Detect which cell encompasses the target text, then output its (X, Y) center coordinate. 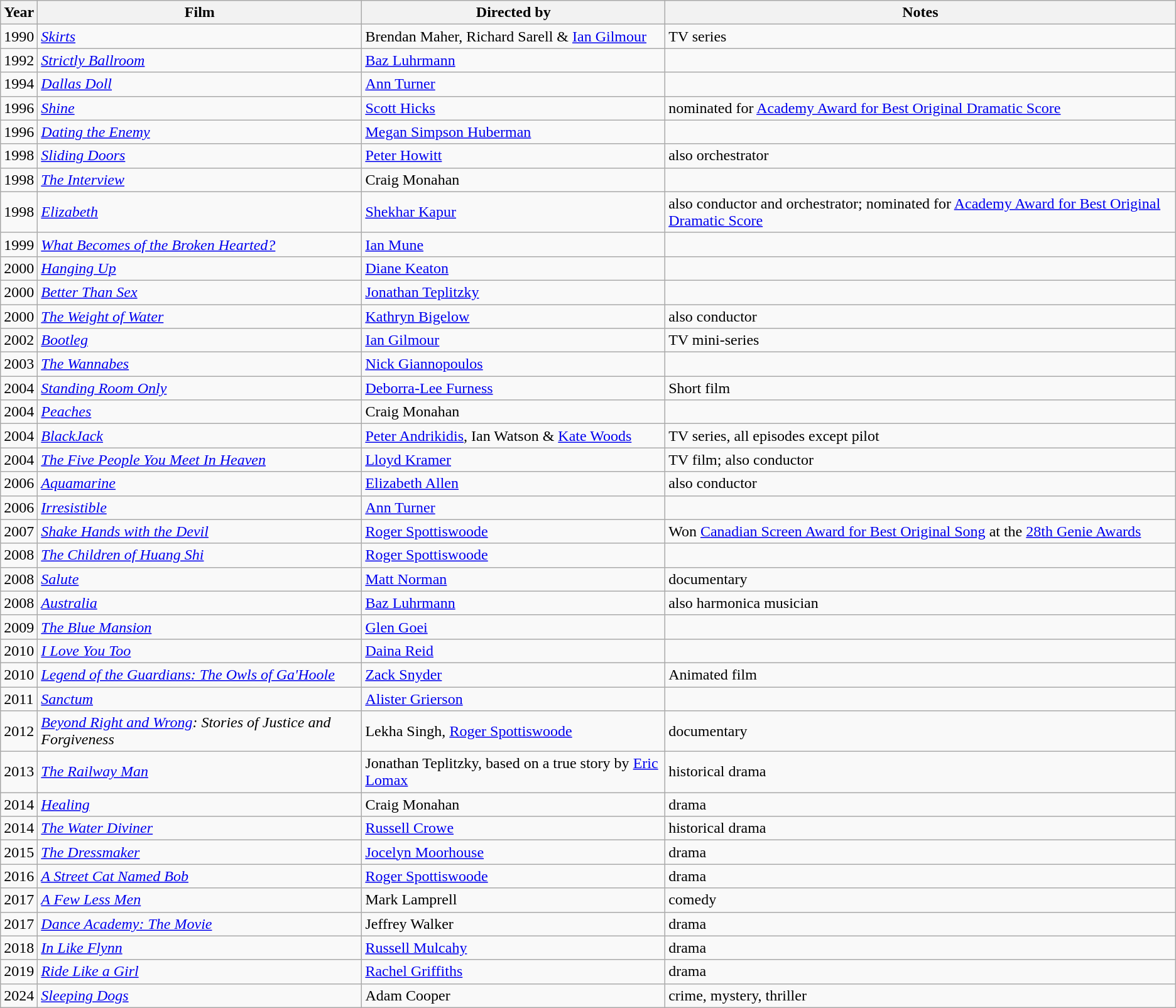
What Becomes of the Broken Hearted? (200, 244)
Australia (200, 603)
The Blue Mansion (200, 627)
Shekhar Kapur (514, 212)
Glen Goei (514, 627)
Sleeping Dogs (200, 995)
The Wannabes (200, 364)
Brendan Maher, Richard Sarell & Ian Gilmour (514, 36)
Short film (921, 388)
Salute (200, 579)
crime, mystery, thriller (921, 995)
Russell Crowe (514, 828)
Shine (200, 108)
Dance Academy: The Movie (200, 924)
Mark Lamprell (514, 900)
The Interview (200, 180)
Lekha Singh, Roger Spottiswoode (514, 731)
The Children of Huang Shi (200, 555)
Lloyd Kramer (514, 460)
Irresistible (200, 507)
also conductor and orchestrator; nominated for Academy Award for Best Original Dramatic Score (921, 212)
Megan Simpson Huberman (514, 132)
Sliding Doors (200, 156)
2011 (19, 699)
TV series, all episodes except pilot (921, 436)
also harmonica musician (921, 603)
Beyond Right and Wrong: Stories of Justice and Forgiveness (200, 731)
Standing Room Only (200, 388)
Ian Gilmour (514, 340)
also orchestrator (921, 156)
1994 (19, 84)
Peaches (200, 412)
I Love You Too (200, 651)
2015 (19, 852)
The Weight of Water (200, 316)
Directed by (514, 13)
Jeffrey Walker (514, 924)
Jocelyn Moorhouse (514, 852)
1992 (19, 60)
2009 (19, 627)
Elizabeth Allen (514, 484)
A Few Less Men (200, 900)
comedy (921, 900)
Russell Mulcahy (514, 948)
A Street Cat Named Bob (200, 876)
Scott Hicks (514, 108)
2012 (19, 731)
TV film; also conductor (921, 460)
The Dressmaker (200, 852)
Dallas Doll (200, 84)
Shake Hands with the Devil (200, 531)
Animated film (921, 675)
2024 (19, 995)
Notes (921, 13)
Deborra-Lee Furness (514, 388)
Skirts (200, 36)
Ride Like a Girl (200, 972)
Jonathan Teplitzky (514, 292)
Ian Mune (514, 244)
2002 (19, 340)
Matt Norman (514, 579)
The Water Diviner (200, 828)
2003 (19, 364)
Hanging Up (200, 268)
2018 (19, 948)
2007 (19, 531)
Aquamarine (200, 484)
BlackJack (200, 436)
Zack Snyder (514, 675)
Sanctum (200, 699)
Better Than Sex (200, 292)
1990 (19, 36)
1999 (19, 244)
Kathryn Bigelow (514, 316)
nominated for Academy Award for Best Original Dramatic Score (921, 108)
Nick Giannopoulos (514, 364)
Adam Cooper (514, 995)
Daina Reid (514, 651)
Alister Grierson (514, 699)
Film (200, 13)
2013 (19, 772)
2019 (19, 972)
Healing (200, 805)
Dating the Enemy (200, 132)
The Five People You Meet In Heaven (200, 460)
Won Canadian Screen Award for Best Original Song at the 28th Genie Awards (921, 531)
Peter Andrikidis, Ian Watson & Kate Woods (514, 436)
The Railway Man (200, 772)
Diane Keaton (514, 268)
Rachel Griffiths (514, 972)
In Like Flynn (200, 948)
Elizabeth (200, 212)
Year (19, 13)
2016 (19, 876)
Strictly Ballroom (200, 60)
Jonathan Teplitzky, based on a true story by Eric Lomax (514, 772)
Legend of the Guardians: The Owls of Ga'Hoole (200, 675)
Bootleg (200, 340)
Peter Howitt (514, 156)
TV series (921, 36)
TV mini-series (921, 340)
